Find where the given text appears and provide that cell's center as [X, Y] coordinate. 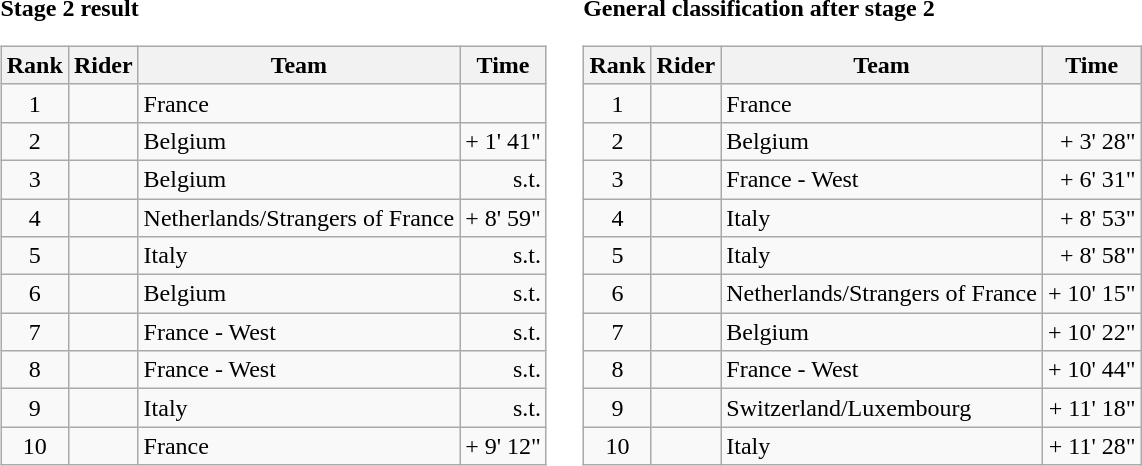
+ 8' 59" [504, 217]
+ 10' 15" [1092, 294]
Switzerland/Luxembourg [882, 408]
+ 10' 22" [1092, 332]
+ 8' 53" [1092, 217]
+ 6' 31" [1092, 179]
+ 10' 44" [1092, 370]
+ 8' 58" [1092, 256]
+ 1' 41" [504, 141]
+ 11' 18" [1092, 408]
+ 11' 28" [1092, 446]
+ 9' 12" [504, 446]
+ 3' 28" [1092, 141]
